Capture the cell that displays the provided text and extract its [x, y] central coordinate. 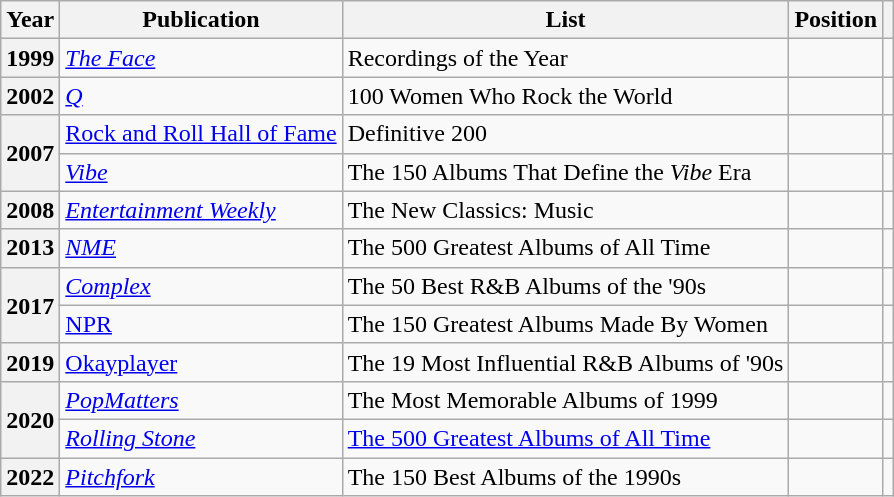
PopMatters [201, 400]
The Face [201, 58]
Vibe [201, 172]
1999 [30, 58]
2020 [30, 419]
100 Women Who Rock the World [566, 96]
Position [836, 20]
The 150 Albums That Define the Vibe Era [566, 172]
Pitchfork [201, 477]
The 150 Greatest Albums Made By Women [566, 324]
Recordings of the Year [566, 58]
Year [30, 20]
The New Classics: Music [566, 210]
The 50 Best R&B Albums of the '90s [566, 286]
Rolling Stone [201, 438]
Rock and Roll Hall of Fame [201, 134]
List [566, 20]
2013 [30, 248]
2022 [30, 477]
Complex [201, 286]
2002 [30, 96]
2007 [30, 153]
Q [201, 96]
Okayplayer [201, 362]
Entertainment Weekly [201, 210]
2019 [30, 362]
NPR [201, 324]
Definitive 200 [566, 134]
Publication [201, 20]
2017 [30, 305]
The 19 Most Influential R&B Albums of '90s [566, 362]
The 150 Best Albums of the 1990s [566, 477]
NME [201, 248]
The Most Memorable Albums of 1999 [566, 400]
2008 [30, 210]
